Capture the cell that displays the provided text and extract its [x, y] central coordinate. 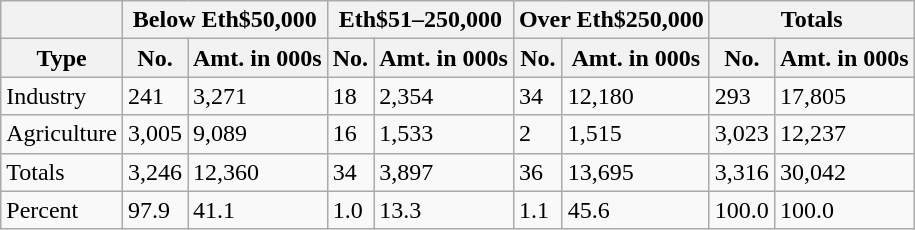
16 [350, 134]
13,695 [636, 172]
12,360 [258, 172]
1,533 [444, 134]
30,042 [844, 172]
2,354 [444, 96]
Percent [62, 210]
3,005 [154, 134]
1.0 [350, 210]
Below Eth$50,000 [224, 20]
Eth$51–250,000 [420, 20]
41.1 [258, 210]
241 [154, 96]
3,023 [742, 134]
45.6 [636, 210]
1.1 [538, 210]
12,237 [844, 134]
293 [742, 96]
2 [538, 134]
1,515 [636, 134]
36 [538, 172]
97.9 [154, 210]
9,089 [258, 134]
13.3 [444, 210]
Agriculture [62, 134]
Type [62, 58]
3,316 [742, 172]
3,271 [258, 96]
17,805 [844, 96]
18 [350, 96]
Over Eth$250,000 [611, 20]
3,897 [444, 172]
Industry [62, 96]
12,180 [636, 96]
3,246 [154, 172]
